Pinpoint the cell where the given text exists, returning its [X, Y] midpoint coordinate. 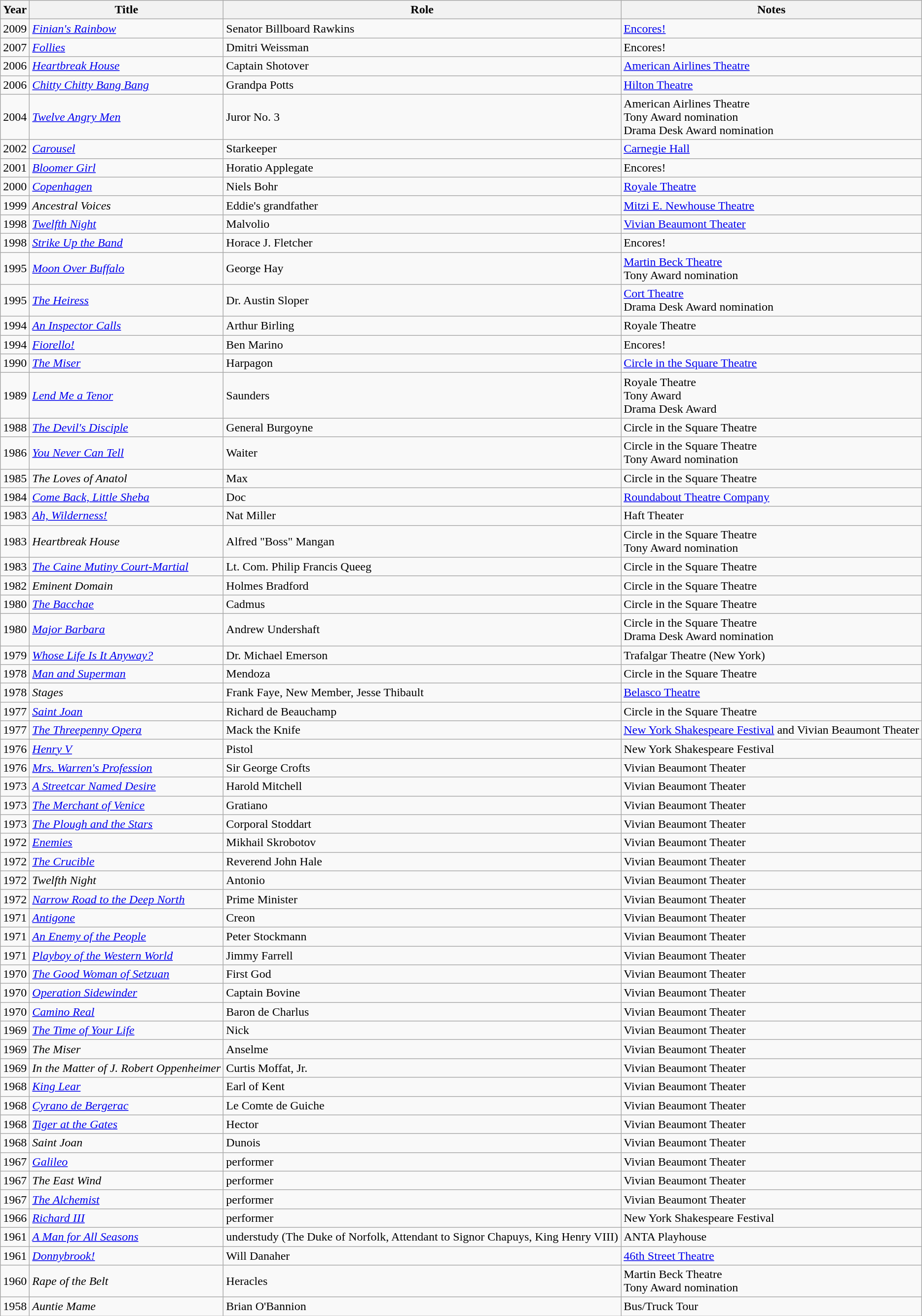
Belasco Theatre [772, 693]
Brian O'Bannion [422, 1307]
Galileo [126, 1162]
understudy (The Duke of Norfolk, Attendant to Signor Chapuys, King Henry VIII) [422, 1237]
Starkeeper [422, 149]
Curtis Moffat, Jr. [422, 1068]
The Bacchae [126, 604]
The Time of Your Life [126, 1031]
Hilton Theatre [772, 85]
Captain Shotover [422, 66]
2001 [15, 168]
Bus/Truck Tour [772, 1307]
2000 [15, 186]
1988 [15, 427]
Donnybrook! [126, 1256]
Operation Sidewinder [126, 993]
2002 [15, 149]
Anselme [422, 1049]
Pistol [422, 749]
The Crucible [126, 861]
An Enemy of the People [126, 936]
The Plough and the Stars [126, 824]
The Merchant of Venice [126, 805]
King Lear [126, 1087]
Carnegie Hall [772, 149]
Niels Bohr [422, 186]
Haft Theater [772, 516]
Dunois [422, 1143]
Eddie's grandfather [422, 205]
Major Barbara [126, 629]
Strike Up the Band [126, 243]
1979 [15, 655]
Tiger at the Gates [126, 1124]
Dr. Austin Sloper [422, 301]
The Caine Mutiny Court-Martial [126, 567]
Richard de Beauchamp [422, 711]
Auntie Mame [126, 1307]
Arthur Birling [422, 326]
Prime Minister [422, 899]
1999 [15, 205]
Harpagon [422, 363]
ANTA Playhouse [772, 1237]
The Threepenny Opera [126, 730]
Jimmy Farrell [422, 955]
Dmitri Weissman [422, 47]
Horatio Applegate [422, 168]
2004 [15, 117]
Roundabout Theatre Company [772, 497]
Royale TheatreTony AwardDrama Desk Award [772, 395]
Nick [422, 1031]
Bloomer Girl [126, 168]
Notes [772, 10]
Fiorello! [126, 345]
Year [15, 10]
Alfred "Boss" Mangan [422, 541]
1960 [15, 1281]
Heracles [422, 1281]
Mitzi E. Newhouse Theatre [772, 205]
Saunders [422, 395]
Earl of Kent [422, 1087]
Follies [126, 47]
Andrew Undershaft [422, 629]
Harold Mitchell [422, 786]
Max [422, 478]
1966 [15, 1218]
First God [422, 974]
Copenhagen [126, 186]
2007 [15, 47]
Henry V [126, 749]
Le Comte de Guiche [422, 1105]
Mrs. Warren's Profession [126, 768]
1990 [15, 363]
Playboy of the Western World [126, 955]
Narrow Road to the Deep North [126, 899]
Enemies [126, 843]
1984 [15, 497]
1982 [15, 585]
Man and Superman [126, 674]
1986 [15, 453]
Come Back, Little Sheba [126, 497]
The Devil's Disciple [126, 427]
Role [422, 10]
46th Street Theatre [772, 1256]
Stages [126, 693]
Holmes Bradford [422, 585]
Lend Me a Tenor [126, 395]
Cort TheatreDrama Desk Award nomination [772, 301]
A Man for All Seasons [126, 1237]
Juror No. 3 [422, 117]
The Alchemist [126, 1199]
Waiter [422, 453]
Gratiano [422, 805]
An Inspector Calls [126, 326]
Moon Over Buffalo [126, 268]
Frank Faye, New Member, Jesse Thibault [422, 693]
Baron de Charlus [422, 1012]
Dr. Michael Emerson [422, 655]
Ah, Wilderness! [126, 516]
Hector [422, 1124]
Senator Billboard Rawkins [422, 29]
Eminent Domain [126, 585]
A Streetcar Named Desire [126, 786]
Cadmus [422, 604]
Malvolio [422, 224]
Rape of the Belt [126, 1281]
Grandpa Potts [422, 85]
American Airlines Theatre [772, 66]
The Good Woman of Setzuan [126, 974]
Trafalgar Theatre (New York) [772, 655]
Lt. Com. Philip Francis Queeg [422, 567]
Camino Real [126, 1012]
General Burgoyne [422, 427]
Corporal Stoddart [422, 824]
The East Wind [126, 1180]
Whose Life Is It Anyway? [126, 655]
Ancestral Voices [126, 205]
Antonio [422, 880]
Ben Marino [422, 345]
Antigone [126, 918]
Peter Stockmann [422, 936]
The Loves of Anatol [126, 478]
Carousel [126, 149]
Doc [422, 497]
2009 [15, 29]
You Never Can Tell [126, 453]
American Airlines TheatreTony Award nominationDrama Desk Award nomination [772, 117]
Circle in the Square TheatreDrama Desk Award nomination [772, 629]
Creon [422, 918]
Cyrano de Bergerac [126, 1105]
Mack the Knife [422, 730]
Richard III [126, 1218]
Chitty Chitty Bang Bang [126, 85]
Reverend John Hale [422, 861]
Twelve Angry Men [126, 117]
Sir George Crofts [422, 768]
1958 [15, 1307]
Will Danaher [422, 1256]
Nat Miller [422, 516]
Captain Bovine [422, 993]
New York Shakespeare Festival and Vivian Beaumont Theater [772, 730]
George Hay [422, 268]
Finian's Rainbow [126, 29]
Mikhail Skrobotov [422, 843]
Horace J. Fletcher [422, 243]
Mendoza [422, 674]
Title [126, 10]
1985 [15, 478]
1989 [15, 395]
In the Matter of J. Robert Oppenheimer [126, 1068]
The Heiress [126, 301]
